Determine the (x, y) coordinate at the center of the cell enclosing the given text.  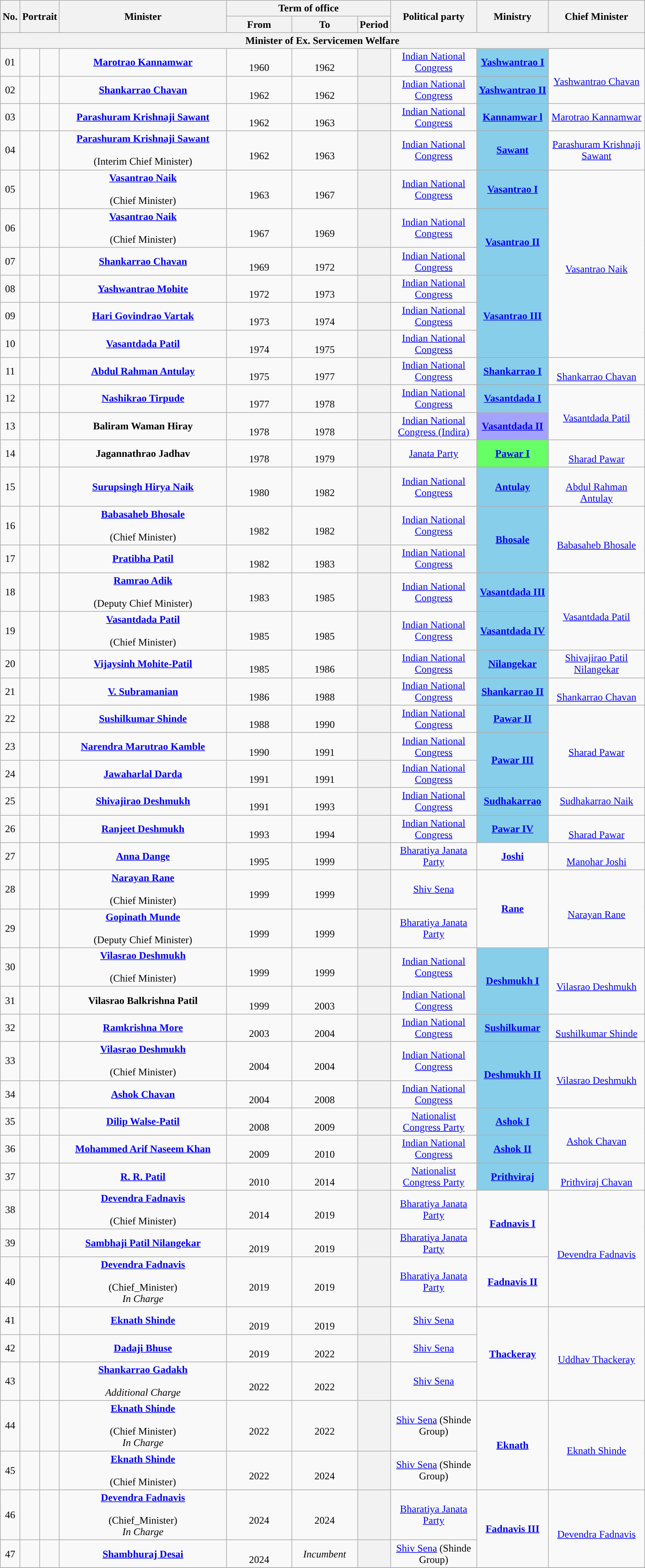
Vasantdada Patil (Chief Minister) (143, 631)
Shankarrao I (512, 372)
Prithviraj (512, 1176)
Yashwantrao Chavan (596, 76)
Pratibha Patil (143, 559)
Nashikrao Tirpude (143, 399)
29 (10, 928)
Kannamwar l (512, 117)
Rane (512, 909)
Ashok I (512, 1121)
38 (10, 1210)
Shivajirao Patil Nilangekar (596, 664)
Fadnavis II (512, 1282)
30 (10, 967)
39 (10, 1243)
Babasaheb Bhosale (596, 540)
01 (10, 62)
Vasantdada IV (512, 631)
Uddhav Thackeray (596, 1354)
Vijaysinh Mohite-Patil (143, 664)
Pawar II (512, 719)
Gopinath Munde (Deputy Chief Minister) (143, 928)
45 (10, 1470)
Vasantrao Naik (596, 263)
14 (10, 453)
No. (10, 16)
Ramrao Adik (Deputy Chief Minister) (143, 592)
42 (10, 1348)
Narayan Rane (Chief Minister) (143, 890)
47 (10, 1554)
17 (10, 559)
Jagannathrao Jadhav (143, 453)
13 (10, 426)
04 (10, 150)
Shivajirao Deshmukh (143, 801)
Shambhuraj Desai (143, 1554)
Parashuram Krishnaji Sawant (Interim Chief Minister) (143, 150)
1979 (324, 453)
46 (10, 1515)
Nilangekar (512, 664)
Narayan Rane (596, 909)
Portrait (40, 16)
26 (10, 828)
07 (10, 261)
Prithviraj Chavan (596, 1176)
43 (10, 1381)
R. R. Patil (143, 1176)
Vilasrao Balkrishna Patil (143, 1001)
Vasantrao III (512, 316)
12 (10, 399)
Devendra Fadnavis (Chief Minister) (143, 1210)
15 (10, 487)
24 (10, 773)
09 (10, 316)
Minister of Ex. Servicemen Welfare (323, 41)
Ashok II (512, 1149)
05 (10, 189)
Incumbent (324, 1554)
Dadaji Bhuse (143, 1348)
Deshmukh I (512, 981)
37 (10, 1176)
Minister (143, 16)
Vasantrao II (512, 241)
31 (10, 1001)
Janata Party (433, 453)
Vasantdada II (512, 426)
Pawar I (512, 453)
41 (10, 1321)
1980 (259, 487)
22 (10, 719)
Vasantrao I (512, 189)
Baliram Waman Hiray (143, 426)
28 (10, 890)
02 (10, 90)
Yashwantrao I (512, 62)
Ranjeet Deshmukh (143, 828)
Hari Govindrao Vartak (143, 316)
35 (10, 1121)
06 (10, 228)
Sudhakarrao (512, 801)
10 (10, 344)
Fadnavis I (512, 1223)
44 (10, 1426)
Chief Minister (596, 16)
1960 (259, 62)
11 (10, 372)
V. Subramanian (143, 692)
Ramkrishna More (143, 1028)
36 (10, 1149)
Sushilkumar (512, 1028)
16 (10, 526)
Sudhakarrao Naik (596, 801)
Pawar IV (512, 828)
18 (10, 592)
40 (10, 1282)
Anna Dange (143, 856)
Yashwantrao II (512, 90)
1995 (259, 856)
27 (10, 856)
23 (10, 746)
Sambhaji Patil Nilangekar (143, 1243)
To (324, 24)
Mohammed Arif Naseem Khan (143, 1149)
Vasantdada III (512, 592)
Bhosale (512, 540)
Babasaheb Bhosale (Chief Minister) (143, 526)
Yashwantrao Mohite (143, 289)
Fadnavis III (512, 1529)
33 (10, 1061)
Eknath Shinde (Chief Minister) (143, 1470)
Dilip Walse-Patil (143, 1121)
19 (10, 631)
Antulay (512, 487)
From (259, 24)
Shankarrao II (512, 692)
Eknath (512, 1446)
08 (10, 289)
1994 (324, 828)
32 (10, 1028)
21 (10, 692)
Narendra Marutrao Kamble (143, 746)
Indian National Congress (Indira) (433, 426)
Pawar III (512, 760)
Term of office (308, 8)
Ministry (512, 16)
03 (10, 117)
Shankarrao Gadakh Additional Charge (143, 1381)
Thackeray (512, 1354)
Eknath Shinde (Chief Minister)In Charge (143, 1426)
25 (10, 801)
Joshi (512, 856)
34 (10, 1094)
Surupsingh Hirya Naik (143, 487)
Jawaharlal Darda (143, 773)
Deshmukh II (512, 1075)
Sawant (512, 150)
Manohar Joshi (596, 856)
Vasantdada I (512, 399)
Political party (433, 16)
Period (374, 24)
20 (10, 664)
